Return the (x, y) coordinate for the center point of the cell that contains the specified text.  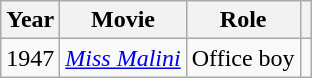
Role (243, 20)
Miss Malini (123, 58)
Movie (123, 20)
1947 (30, 58)
Office boy (243, 58)
Year (30, 20)
